Pinpoint the cell where the given text exists, returning its (x, y) midpoint coordinate. 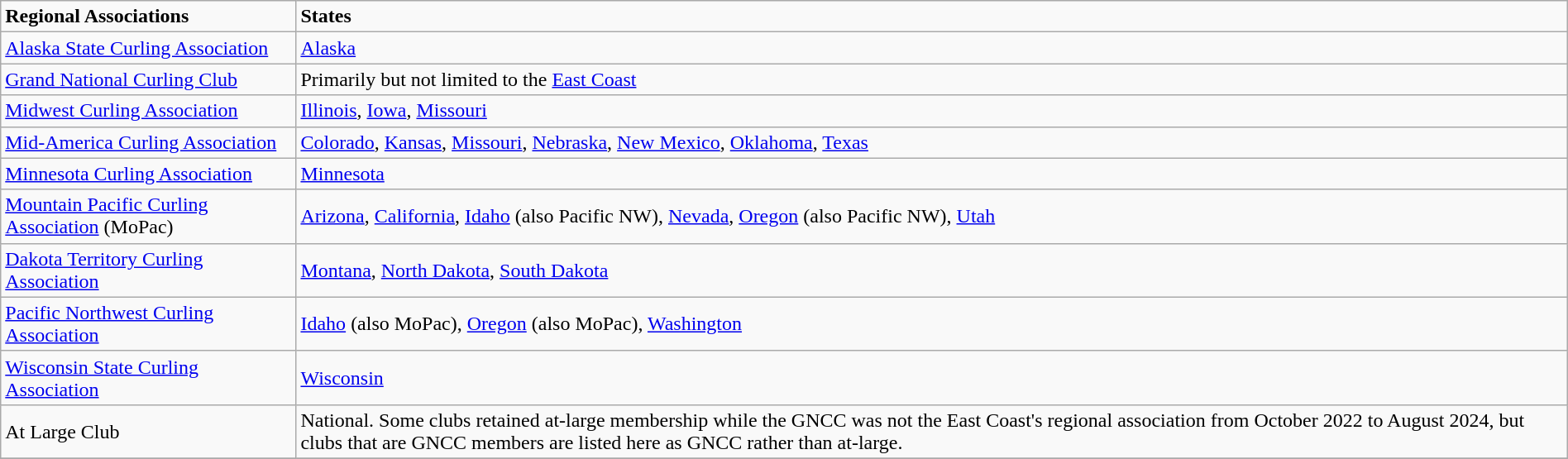
Idaho (also MoPac), Oregon (also MoPac), Washington (931, 324)
Illinois, Iowa, Missouri (931, 111)
Wisconsin State Curling Association (149, 377)
Montana, North Dakota, South Dakota (931, 270)
Mountain Pacific Curling Association (MoPac) (149, 217)
Minnesota Curling Association (149, 174)
Alaska State Curling Association (149, 48)
Colorado, Kansas, Missouri, Nebraska, New Mexico, Oklahoma, Texas (931, 142)
Regional Associations (149, 17)
Pacific Northwest Curling Association (149, 324)
Alaska (931, 48)
Minnesota (931, 174)
Grand National Curling Club (149, 79)
Dakota Territory Curling Association (149, 270)
States (931, 17)
At Large Club (149, 432)
Midwest Curling Association (149, 111)
Arizona, California, Idaho (also Pacific NW), Nevada, Oregon (also Pacific NW), Utah (931, 217)
Mid-America Curling Association (149, 142)
Primarily but not limited to the East Coast (931, 79)
Wisconsin (931, 377)
